For the text-containing cell, return its midpoint in [x, y] coordinate format. 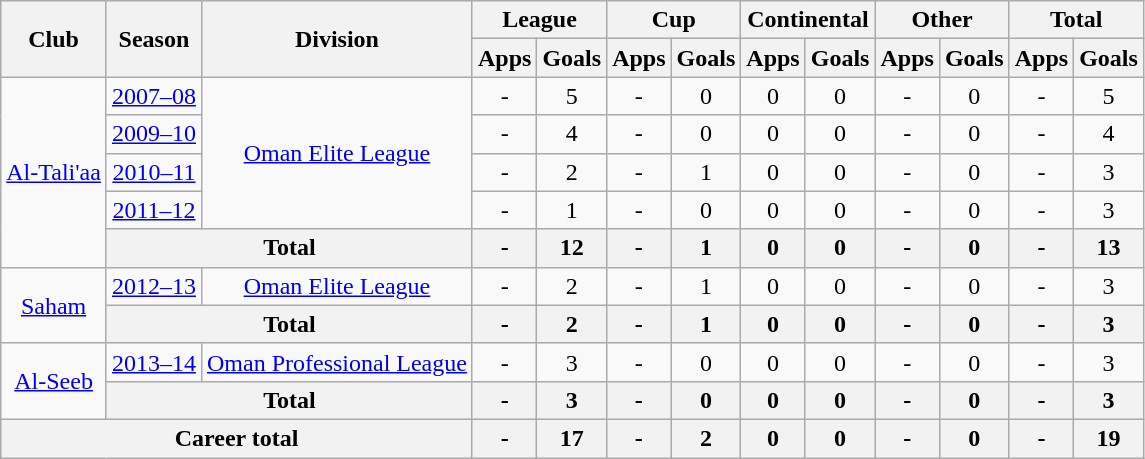
League [539, 20]
19 [1109, 438]
Al-Seeb [54, 381]
Saham [54, 305]
2007–08 [154, 96]
Oman Professional League [336, 362]
Career total [237, 438]
Continental [808, 20]
2009–10 [154, 134]
Al-Tali'aa [54, 172]
Cup [674, 20]
17 [572, 438]
2010–11 [154, 172]
2013–14 [154, 362]
2012–13 [154, 286]
12 [572, 248]
Club [54, 39]
Division [336, 39]
Season [154, 39]
2011–12 [154, 210]
Other [942, 20]
13 [1109, 248]
